Detect which cell encompasses the target text, then output its (x, y) center coordinate. 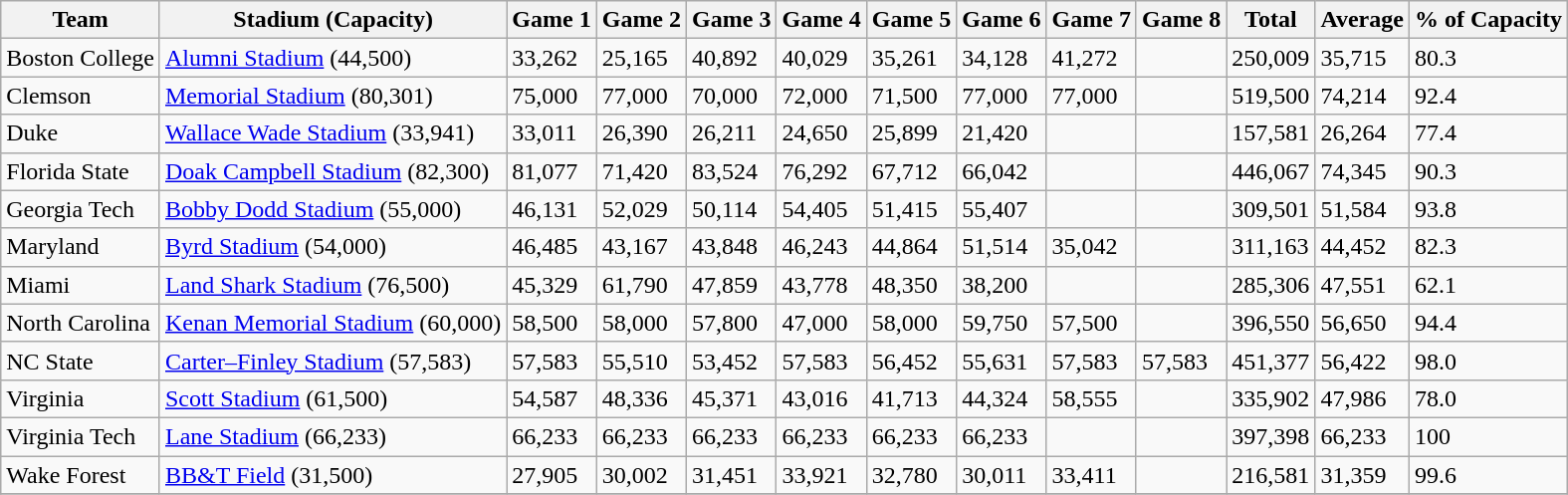
77.4 (1487, 133)
% of Capacity (1487, 20)
Game 7 (1091, 20)
33,011 (552, 133)
Game 1 (552, 20)
285,306 (1270, 285)
67,712 (911, 171)
66,042 (1002, 171)
Clemson (81, 96)
Florida State (81, 171)
Total (1270, 20)
74,214 (1362, 96)
43,848 (732, 247)
30,011 (1002, 475)
Game 4 (821, 20)
78.0 (1487, 398)
21,420 (1002, 133)
519,500 (1270, 96)
North Carolina (81, 323)
43,167 (641, 247)
Game 2 (641, 20)
Georgia Tech (81, 209)
61,790 (641, 285)
99.6 (1487, 475)
59,750 (1002, 323)
45,329 (552, 285)
Average (1362, 20)
Virginia Tech (81, 436)
76,292 (821, 171)
83,524 (732, 171)
Doak Campbell Stadium (82,300) (333, 171)
46,243 (821, 247)
47,859 (732, 285)
71,420 (641, 171)
309,501 (1270, 209)
55,407 (1002, 209)
54,587 (552, 398)
47,000 (821, 323)
51,584 (1362, 209)
446,067 (1270, 171)
30,002 (641, 475)
Maryland (81, 247)
71,500 (911, 96)
34,128 (1002, 58)
Stadium (Capacity) (333, 20)
58,555 (1091, 398)
27,905 (552, 475)
56,452 (911, 361)
93.8 (1487, 209)
31,451 (732, 475)
311,163 (1270, 247)
Lane Stadium (66,233) (333, 436)
Team (81, 20)
35,042 (1091, 247)
Land Shark Stadium (76,500) (333, 285)
44,864 (911, 247)
80.3 (1487, 58)
53,452 (732, 361)
397,398 (1270, 436)
55,631 (1002, 361)
58,500 (552, 323)
35,715 (1362, 58)
26,264 (1362, 133)
94.4 (1487, 323)
Wallace Wade Stadium (33,941) (333, 133)
51,415 (911, 209)
90.3 (1487, 171)
51,514 (1002, 247)
Virginia (81, 398)
38,200 (1002, 285)
57,800 (732, 323)
40,029 (821, 58)
32,780 (911, 475)
74,345 (1362, 171)
41,272 (1091, 58)
41,713 (911, 398)
92.4 (1487, 96)
Game 8 (1181, 20)
216,581 (1270, 475)
Game 6 (1002, 20)
Scott Stadium (61,500) (333, 398)
Memorial Stadium (80,301) (333, 96)
Bobby Dodd Stadium (55,000) (333, 209)
250,009 (1270, 58)
24,650 (821, 133)
52,029 (641, 209)
47,986 (1362, 398)
451,377 (1270, 361)
335,902 (1270, 398)
48,336 (641, 398)
157,581 (1270, 133)
Carter–Finley Stadium (57,583) (333, 361)
44,452 (1362, 247)
Duke (81, 133)
62.1 (1487, 285)
33,262 (552, 58)
55,510 (641, 361)
43,778 (821, 285)
45,371 (732, 398)
25,165 (641, 58)
26,211 (732, 133)
57,500 (1091, 323)
Alumni Stadium (44,500) (333, 58)
Game 5 (911, 20)
70,000 (732, 96)
56,422 (1362, 361)
Byrd Stadium (54,000) (333, 247)
75,000 (552, 96)
Wake Forest (81, 475)
35,261 (911, 58)
98.0 (1487, 361)
33,411 (1091, 475)
43,016 (821, 398)
46,485 (552, 247)
50,114 (732, 209)
396,550 (1270, 323)
NC State (81, 361)
82.3 (1487, 247)
33,921 (821, 475)
40,892 (732, 58)
56,650 (1362, 323)
Game 3 (732, 20)
BB&T Field (31,500) (333, 475)
47,551 (1362, 285)
25,899 (911, 133)
54,405 (821, 209)
31,359 (1362, 475)
44,324 (1002, 398)
48,350 (911, 285)
26,390 (641, 133)
100 (1487, 436)
81,077 (552, 171)
Miami (81, 285)
Boston College (81, 58)
46,131 (552, 209)
72,000 (821, 96)
Kenan Memorial Stadium (60,000) (333, 323)
